Search for the cell housing the specified text and yield its [X, Y] center coordinate. 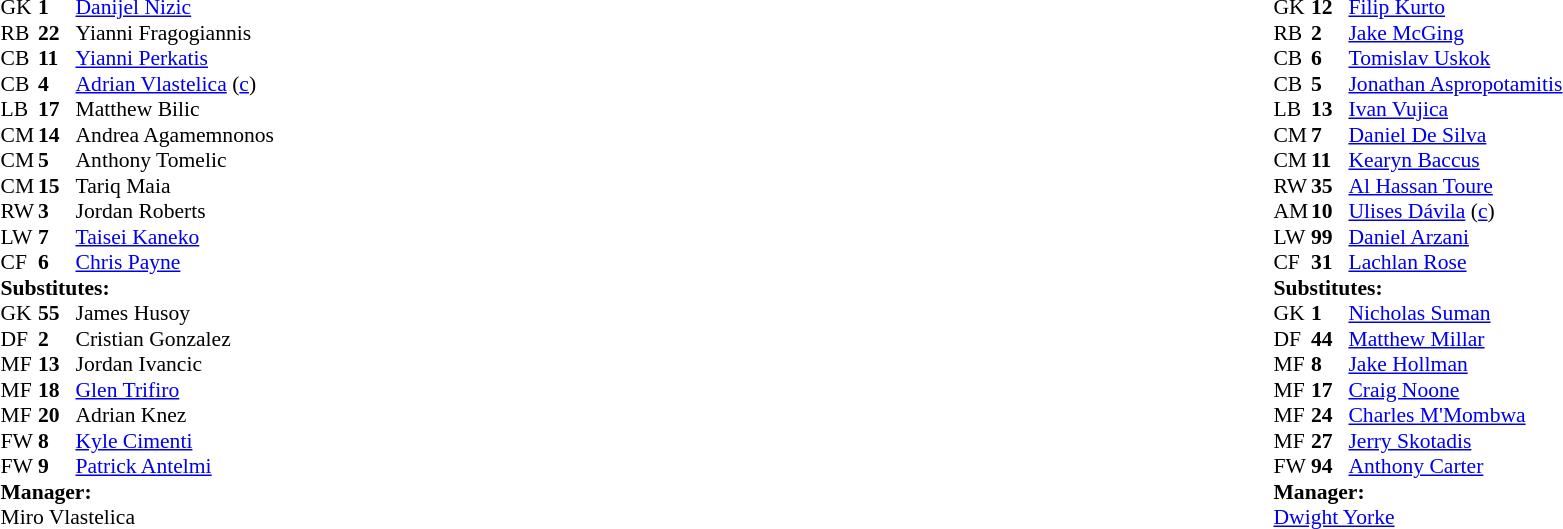
Jordan Roberts [175, 211]
Cristian Gonzalez [175, 339]
Jonathan Aspropotamitis [1455, 84]
Daniel De Silva [1455, 135]
18 [57, 390]
Jake McGing [1455, 33]
Ulises Dávila (c) [1455, 211]
Jake Hollman [1455, 365]
4 [57, 84]
3 [57, 211]
Charles M'Mombwa [1455, 415]
1 [1330, 313]
Patrick Antelmi [175, 467]
Nicholas Suman [1455, 313]
Tomislav Uskok [1455, 59]
Kyle Cimenti [175, 441]
Jordan Ivancic [175, 365]
Adrian Knez [175, 415]
Glen Trifiro [175, 390]
AM [1292, 211]
Al Hassan Toure [1455, 186]
Craig Noone [1455, 390]
94 [1330, 467]
44 [1330, 339]
Kearyn Baccus [1455, 161]
Jerry Skotadis [1455, 441]
10 [1330, 211]
Anthony Carter [1455, 467]
James Husoy [175, 313]
22 [57, 33]
31 [1330, 263]
Matthew Bilic [175, 109]
24 [1330, 415]
15 [57, 186]
Chris Payne [175, 263]
Anthony Tomelic [175, 161]
Adrian Vlastelica (c) [175, 84]
Matthew Millar [1455, 339]
9 [57, 467]
Daniel Arzani [1455, 237]
55 [57, 313]
Tariq Maia [175, 186]
Ivan Vujica [1455, 109]
20 [57, 415]
27 [1330, 441]
Andrea Agamemnonos [175, 135]
99 [1330, 237]
Lachlan Rose [1455, 263]
Taisei Kaneko [175, 237]
Yianni Fragogiannis [175, 33]
35 [1330, 186]
Yianni Perkatis [175, 59]
14 [57, 135]
